From the cell containing the given text, extract its center point as (x, y) coordinate. 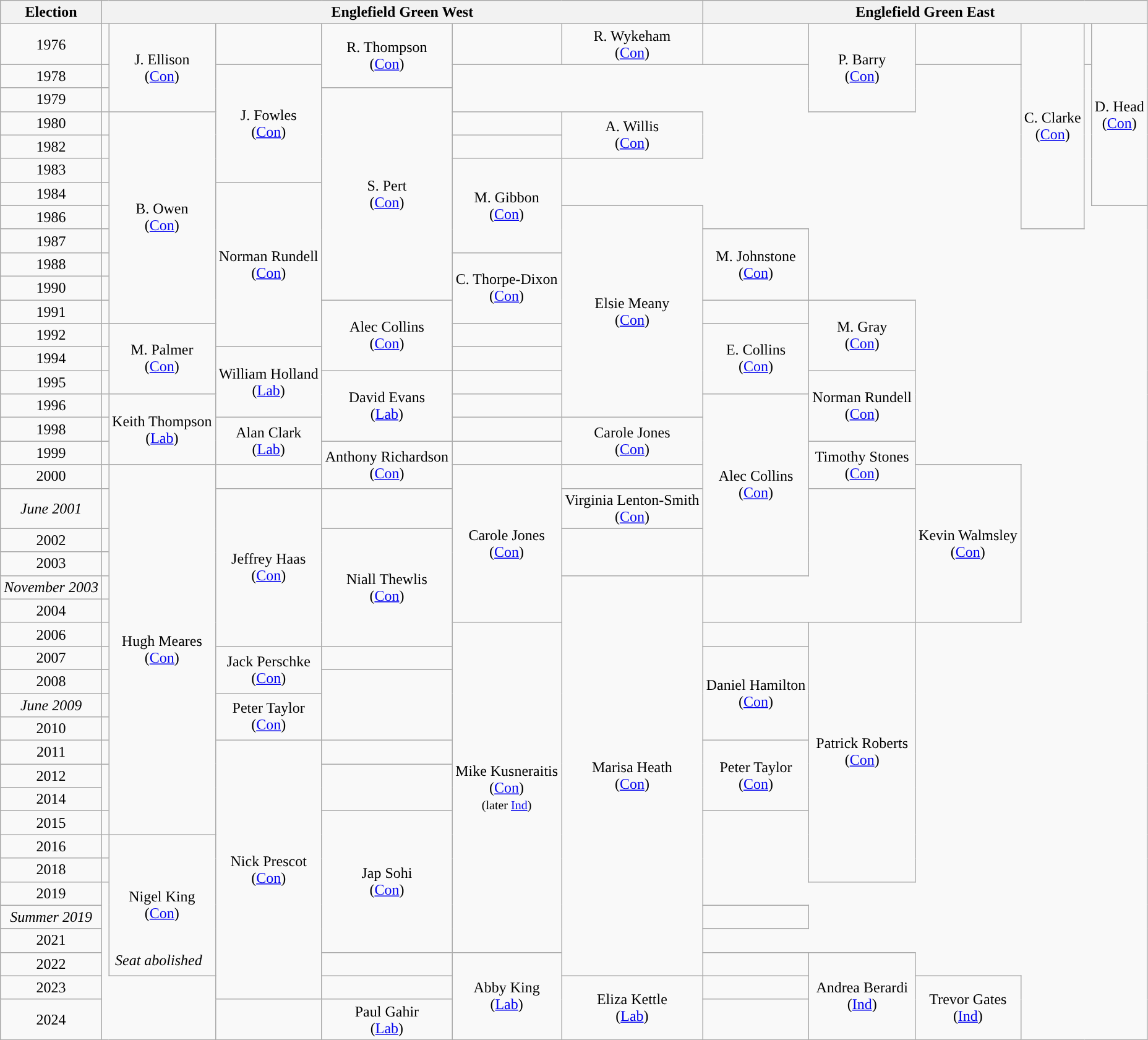
Paul Gahir(Lab) (387, 1020)
2004 (51, 611)
2015 (51, 823)
Abby King(Lab) (507, 996)
Jeffrey Haas(Con) (268, 567)
1984 (51, 194)
1979 (51, 100)
June 2009 (51, 705)
1983 (51, 170)
2010 (51, 729)
J. Ellison(Con) (162, 68)
C. Thorpe-Dixon(Con) (507, 288)
Mike Kusneraitis(Con)(later Ind) (507, 787)
2016 (51, 846)
Nigel King(Con) (162, 905)
2006 (51, 634)
2007 (51, 658)
S. Pert(Con) (387, 194)
2024 (51, 1020)
2008 (51, 681)
Englefield Green West (402, 12)
Marisa Heath(Con) (632, 776)
Niall Thewlis(Con) (387, 587)
A. Willis(Con) (632, 135)
B. Owen(Con) (162, 218)
2023 (51, 987)
Kevin Walmsley(Con) (969, 543)
William Holland(Lab) (268, 382)
Daniel Hamilton(Con) (756, 693)
Nick Prescot(Con) (268, 870)
1976 (51, 45)
Timothy Stones(Con) (862, 465)
M. Gray(Con) (862, 335)
2014 (51, 799)
2019 (51, 893)
2002 (51, 540)
1994 (51, 359)
2003 (51, 564)
1995 (51, 382)
Elsie Meany(Con) (632, 312)
P. Barry(Con) (862, 68)
Summer 2019 (51, 917)
1986 (51, 217)
Hugh Meares(Con) (162, 650)
Keith Thompson(Lab) (162, 429)
Patrick Roberts(Con) (862, 752)
1998 (51, 429)
Jack Perschke(Con) (268, 669)
1999 (51, 453)
1990 (51, 288)
2011 (51, 752)
2018 (51, 870)
Jap Sohi(Con) (387, 882)
Seat abolished (158, 960)
June 2001 (51, 509)
1988 (51, 264)
2000 (51, 476)
2012 (51, 776)
M. Johnstone(Con) (756, 264)
Andrea Berardi(Ind) (862, 996)
2022 (51, 964)
Eliza Kettle(Lab) (632, 1007)
1987 (51, 241)
Trevor Gates(Ind) (969, 1007)
1980 (51, 123)
November 2003 (51, 587)
D. Head(Con) (1120, 115)
E. Collins(Con) (756, 359)
1992 (51, 335)
1996 (51, 406)
Anthony Richardson(Con) (387, 465)
R. Wykeham(Con) (632, 45)
M. Palmer(Con) (162, 359)
Englefield Green East (925, 12)
1991 (51, 311)
David Evans(Lab) (387, 406)
2021 (51, 940)
1982 (51, 147)
Alan Clark(Lab) (268, 441)
M. Gibbon(Con) (507, 205)
R. Thompson(Con) (387, 56)
C. Clarke(Con) (1053, 127)
J. Fowles(Con) (268, 123)
Election (51, 12)
Virginia Lenton-Smith(Con) (632, 509)
1978 (51, 76)
